Search for the cell housing the specified text and yield its (x, y) center coordinate. 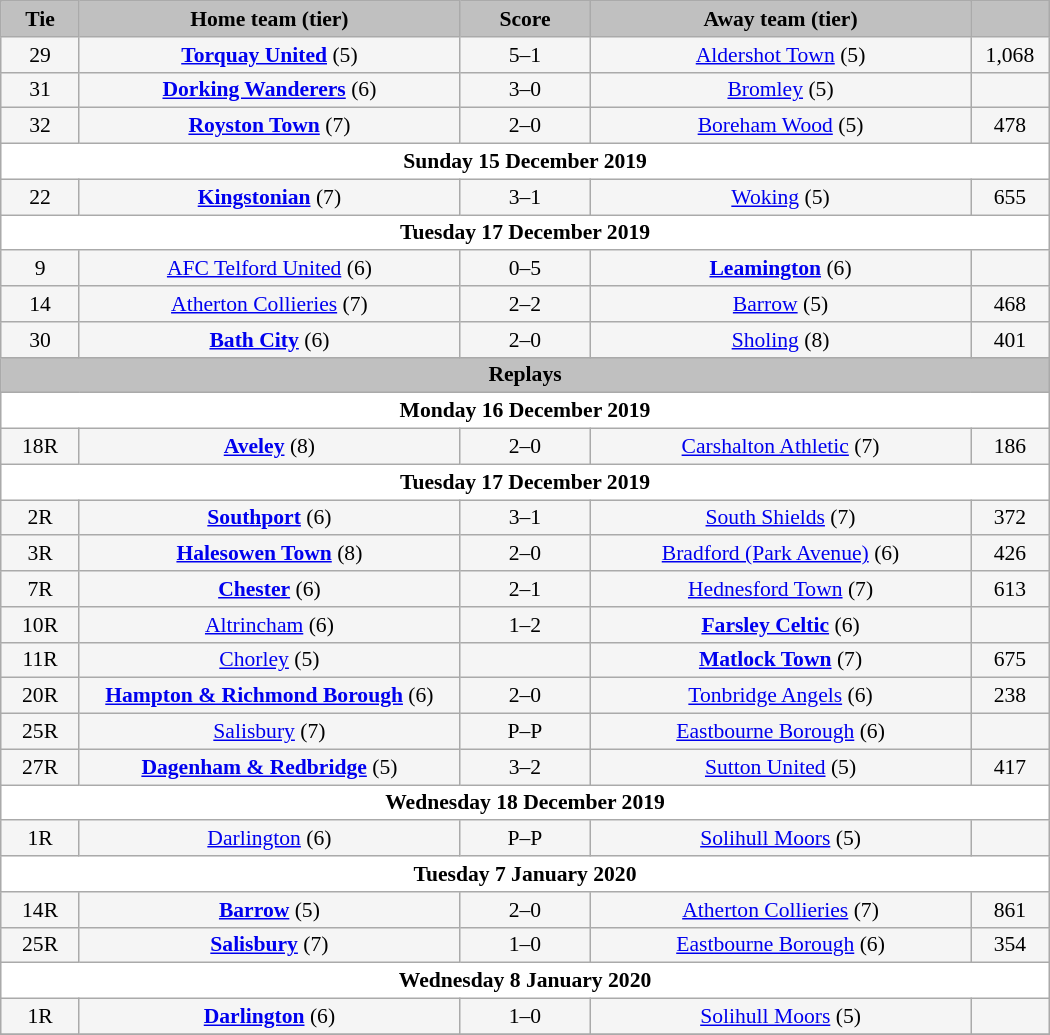
3–0 (524, 90)
Bromley (5) (781, 90)
Hampton & Richmond Borough (6) (269, 696)
Home team (tier) (269, 19)
Carshalton Athletic (7) (781, 447)
Hednesford Town (7) (781, 589)
Altrincham (6) (269, 625)
14 (40, 304)
Chorley (5) (269, 660)
372 (1010, 518)
354 (1010, 945)
Sunday 15 December 2019 (525, 162)
Tuesday 7 January 2020 (525, 874)
3–2 (524, 767)
Score (524, 19)
30 (40, 340)
Aveley (8) (269, 447)
Replays (525, 375)
417 (1010, 767)
South Shields (7) (781, 518)
Bradford (Park Avenue) (6) (781, 554)
861 (1010, 910)
Halesowen Town (8) (269, 554)
Aldershot Town (5) (781, 55)
20R (40, 696)
Dagenham & Redbridge (5) (269, 767)
Tie (40, 19)
32 (40, 126)
0–5 (524, 269)
2–1 (524, 589)
Bath City (6) (269, 340)
Wednesday 8 January 2020 (525, 981)
675 (1010, 660)
Farsley Celtic (6) (781, 625)
18R (40, 447)
Matlock Town (7) (781, 660)
29 (40, 55)
Southport (6) (269, 518)
478 (1010, 126)
2–2 (524, 304)
11R (40, 660)
426 (1010, 554)
186 (1010, 447)
Dorking Wanderers (6) (269, 90)
Chester (6) (269, 589)
613 (1010, 589)
Monday 16 December 2019 (525, 411)
31 (40, 90)
Sholing (8) (781, 340)
238 (1010, 696)
401 (1010, 340)
Boreham Wood (5) (781, 126)
1,068 (1010, 55)
2R (40, 518)
Away team (tier) (781, 19)
3R (40, 554)
14R (40, 910)
Wednesday 18 December 2019 (525, 803)
1–2 (524, 625)
27R (40, 767)
5–1 (524, 55)
Sutton United (5) (781, 767)
22 (40, 197)
AFC Telford United (6) (269, 269)
Torquay United (5) (269, 55)
10R (40, 625)
Kingstonian (7) (269, 197)
468 (1010, 304)
9 (40, 269)
Tonbridge Angels (6) (781, 696)
7R (40, 589)
655 (1010, 197)
Woking (5) (781, 197)
Leamington (6) (781, 269)
Royston Town (7) (269, 126)
